Return [X, Y] of the center of cell containing provided text 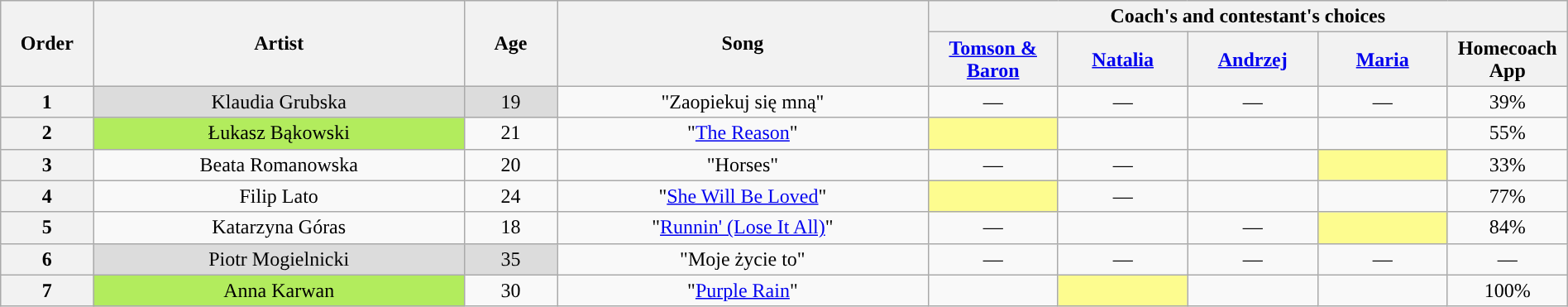
84% [1507, 228]
Tomson & Baron [992, 60]
Łukasz Bąkowski [280, 133]
Piotr Mogielnicki [280, 259]
1 [47, 102]
Filip Lato [280, 196]
"She Will Be Loved" [743, 196]
55% [1507, 133]
Andrzej [1252, 60]
"The Reason" [743, 133]
3 [47, 165]
Homecoach App [1507, 60]
Anna Karwan [280, 290]
"Runnin' (Lose It All)" [743, 228]
Order [47, 43]
18 [510, 228]
7 [47, 290]
Klaudia Grubska [280, 102]
Beata Romanowska [280, 165]
"Purple Rain" [743, 290]
30 [510, 290]
33% [1507, 165]
Coach's and contestant's choices [1247, 17]
"Moje życie to" [743, 259]
39% [1507, 102]
4 [47, 196]
Song [743, 43]
24 [510, 196]
Artist [280, 43]
Natalia [1123, 60]
20 [510, 165]
"Horses" [743, 165]
19 [510, 102]
Katarzyna Góras [280, 228]
Maria [1383, 60]
"Zaopiekuj się mną" [743, 102]
77% [1507, 196]
35 [510, 259]
5 [47, 228]
Age [510, 43]
2 [47, 133]
21 [510, 133]
6 [47, 259]
100% [1507, 290]
